For the text-containing cell, return its midpoint in (X, Y) coordinate format. 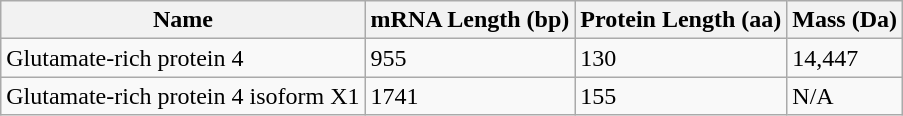
Name (183, 20)
N/A (845, 96)
14,447 (845, 58)
Mass (Da) (845, 20)
mRNA Length (bp) (470, 20)
1741 (470, 96)
Glutamate-rich protein 4 (183, 58)
955 (470, 58)
130 (681, 58)
155 (681, 96)
Protein Length (aa) (681, 20)
Glutamate-rich protein 4 isoform X1 (183, 96)
